Return [X, Y] of the center of cell containing provided text 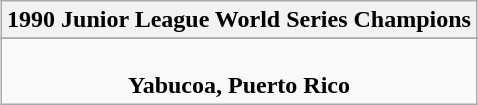
1990 Junior League World Series Champions [240, 20]
Yabucoa, Puerto Rico [240, 72]
